Provide the [x, y] coordinate of the cell's center where the given text is located.  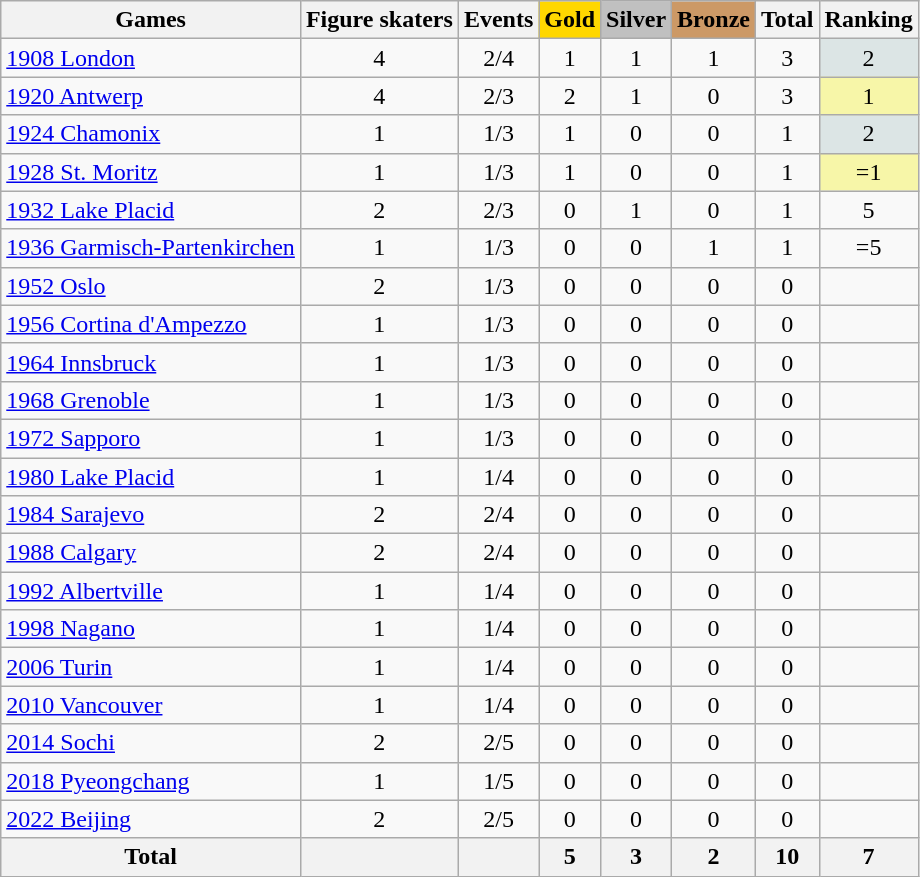
Ranking [868, 20]
2010 Vancouver [151, 705]
1972 Sapporo [151, 438]
1928 St. Moritz [151, 172]
1992 Albertville [151, 591]
1968 Grenoble [151, 400]
1980 Lake Placid [151, 477]
1924 Chamonix [151, 134]
2014 Sochi [151, 743]
Bronze [714, 20]
1936 Garmisch-Partenkirchen [151, 248]
1952 Oslo [151, 286]
2006 Turin [151, 667]
=5 [868, 248]
Silver [636, 20]
1/5 [498, 781]
1932 Lake Placid [151, 210]
10 [788, 857]
Gold [570, 20]
2022 Beijing [151, 819]
1956 Cortina d'Ampezzo [151, 324]
Figure skaters [379, 20]
2018 Pyeongchang [151, 781]
1988 Calgary [151, 553]
1908 London [151, 58]
1964 Innsbruck [151, 362]
Games [151, 20]
7 [868, 857]
=1 [868, 172]
1998 Nagano [151, 629]
1984 Sarajevo [151, 515]
1920 Antwerp [151, 96]
Events [498, 20]
